Return the (X, Y) coordinate for the center point of the cell that contains the specified text.  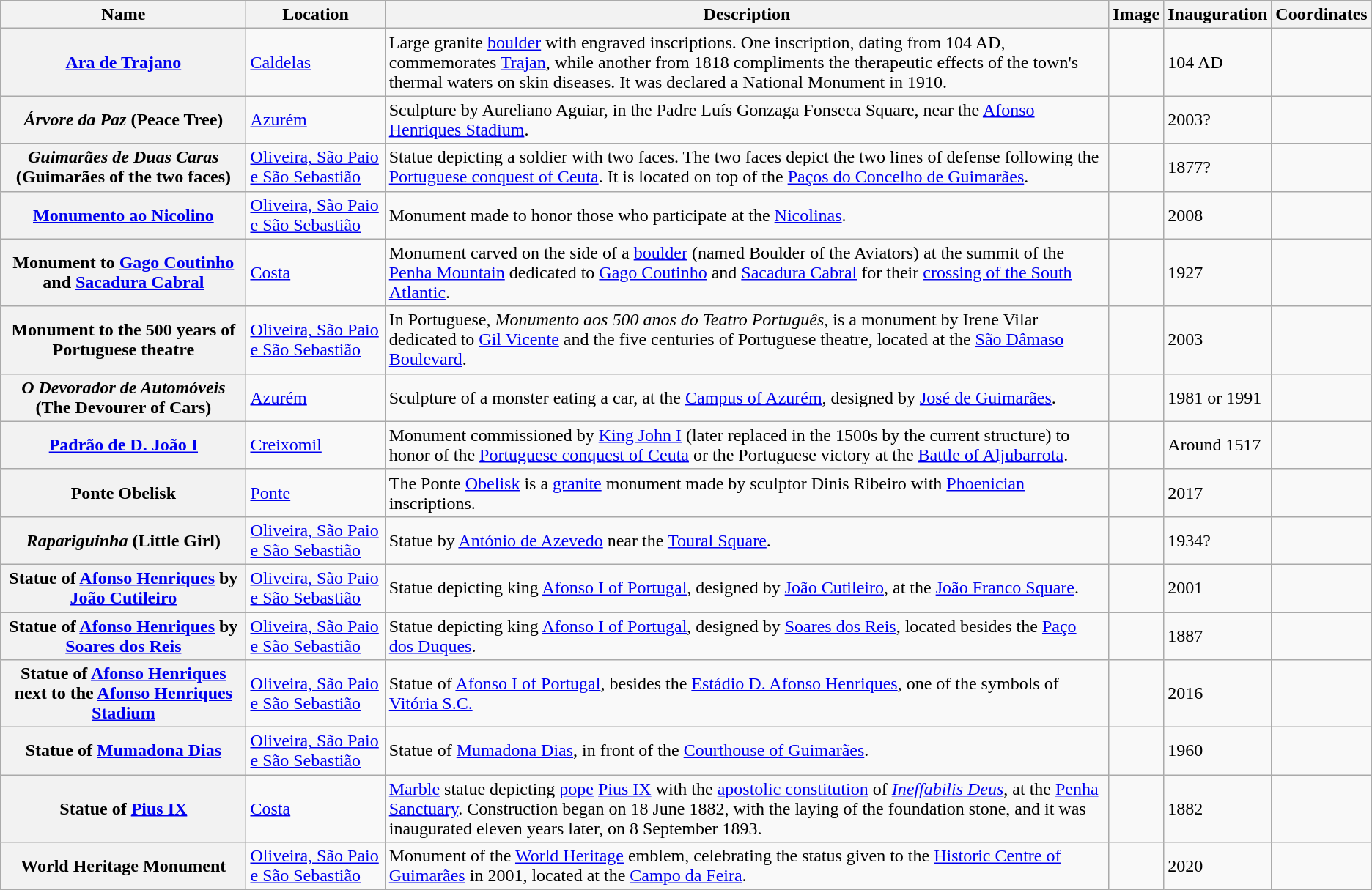
1960 (1218, 752)
Árvore da Paz (Peace Tree) (123, 120)
2003 (1218, 340)
Statue of Mumadona Dias, in front of the Courthouse of Guimarães. (746, 752)
Sculpture of a monster eating a car, at the Campus of Azurém, designed by José de Guimarães. (746, 397)
1981 or 1991 (1218, 397)
Monument to the 500 years of Portuguese theatre (123, 340)
Sculpture by Aureliano Aguiar, in the Padre Luís Gonzaga Fonseca Square, near the Afonso Henriques Stadium. (746, 120)
Around 1517 (1218, 445)
Monumento ao Nicolino (123, 215)
Statue of Afonso I of Portugal, besides the Estádio D. Afonso Henriques, one of the symbols of Vitória S.C. (746, 694)
Guimarães de Duas Caras (Guimarães of the two faces) (123, 167)
2016 (1218, 694)
Inauguration (1218, 15)
104 AD (1218, 62)
Statue of Afonso Henriques by João Cutileiro (123, 587)
Statue by António de Azevedo near the Toural Square. (746, 541)
Monument to Gago Coutinho and Sacadura Cabral (123, 272)
Rapariguinha (Little Girl) (123, 541)
Name (123, 15)
2008 (1218, 215)
Padrão de D. João I (123, 445)
2003? (1218, 120)
Statue depicting king Afonso I of Portugal, designed by Soares dos Reis, located besides the Paço dos Duques. (746, 636)
Monument made to honor those who participate at the Nicolinas. (746, 215)
2017 (1218, 492)
Statue depicting king Afonso I of Portugal, designed by João Cutileiro, at the João Franco Square. (746, 587)
Caldelas (315, 62)
Statue of Afonso Henriques next to the Afonso Henriques Stadium (123, 694)
O Devorador de Automóveis (The Devourer of Cars) (123, 397)
World Heritage Monument (123, 866)
The Ponte Obelisk is a granite monument made by sculptor Dinis Ribeiro with Phoenician inscriptions. (746, 492)
Coordinates (1321, 15)
Statue of Pius IX (123, 809)
2001 (1218, 587)
Location (315, 15)
Ponte Obelisk (123, 492)
Creixomil (315, 445)
1934? (1218, 541)
1927 (1218, 272)
Description (746, 15)
Statue of Mumadona Dias (123, 752)
Image (1136, 15)
Statue of Afonso Henriques by Soares dos Reis (123, 636)
1882 (1218, 809)
1877? (1218, 167)
Ponte (315, 492)
Monument of the World Heritage emblem, celebrating the status given to the Historic Centre of Guimarães in 2001, located at the Campo da Feira. (746, 866)
1887 (1218, 636)
Ara de Trajano (123, 62)
2020 (1218, 866)
